Find where the given text appears and provide that cell's center as [x, y] coordinate. 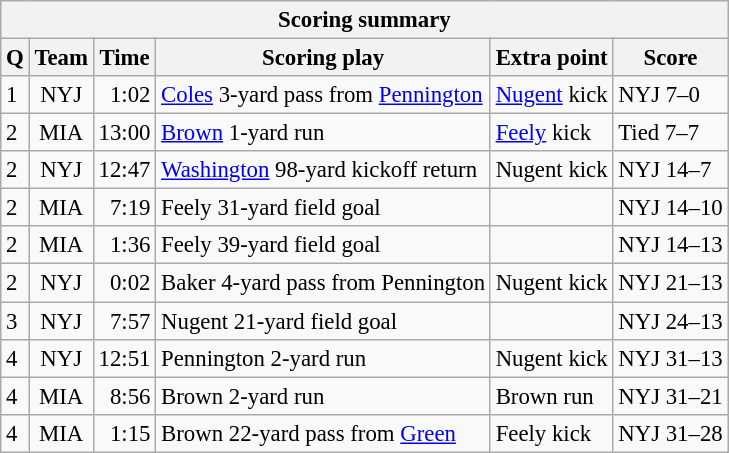
12:51 [124, 358]
Score [670, 58]
NYJ 31–28 [670, 433]
8:56 [124, 396]
Scoring play [324, 58]
Baker 4-yard pass from Pennington [324, 283]
Tied 7–7 [670, 133]
NYJ 21–13 [670, 283]
Coles 3-yard pass from Pennington [324, 95]
Washington 98-yard kickoff return [324, 170]
Q [15, 58]
Scoring summary [364, 20]
Brown 22-yard pass from Green [324, 433]
Brown 2-yard run [324, 396]
Pennington 2-yard run [324, 358]
3 [15, 321]
7:57 [124, 321]
13:00 [124, 133]
Brown run [552, 396]
NYJ 24–13 [670, 321]
NYJ 14–10 [670, 208]
1:15 [124, 433]
7:19 [124, 208]
NYJ 14–7 [670, 170]
NYJ 7–0 [670, 95]
0:02 [124, 283]
Feely 39-yard field goal [324, 245]
Extra point [552, 58]
NYJ 31–21 [670, 396]
NYJ 14–13 [670, 245]
Feely 31-yard field goal [324, 208]
1 [15, 95]
Time [124, 58]
NYJ 31–13 [670, 358]
12:47 [124, 170]
Brown 1-yard run [324, 133]
1:36 [124, 245]
Team [61, 58]
Nugent 21-yard field goal [324, 321]
1:02 [124, 95]
